Output the [X, Y] coordinate of the center of the cell containing the given text.  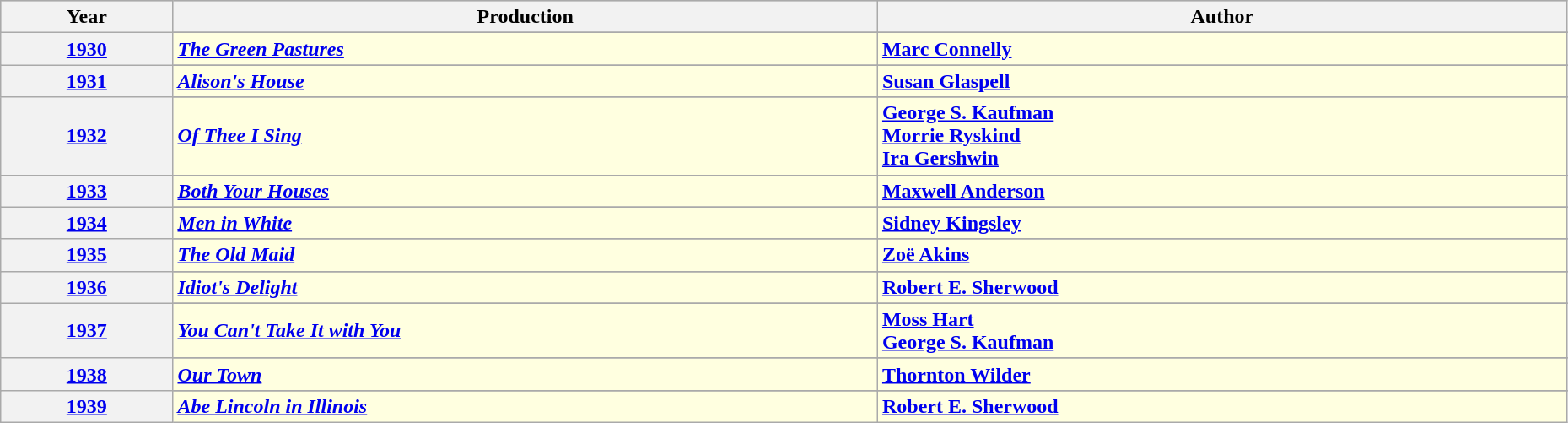
The Old Maid [525, 255]
Maxwell Anderson [1221, 191]
1932 [87, 136]
You Can't Take It with You [525, 331]
1930 [87, 49]
1933 [87, 191]
1938 [87, 374]
1939 [87, 406]
Abe Lincoln in Illinois [525, 406]
Zoë Akins [1221, 255]
Our Town [525, 374]
George S. Kaufman Morrie Ryskind Ira Gershwin [1221, 136]
Moss Hart George S. Kaufman [1221, 331]
Marc Connelly [1221, 49]
1931 [87, 81]
The Green Pastures [525, 49]
Production [525, 17]
1936 [87, 287]
1935 [87, 255]
Of Thee I Sing [525, 136]
Both Your Houses [525, 191]
Susan Glaspell [1221, 81]
Men in White [525, 223]
Sidney Kingsley [1221, 223]
Author [1221, 17]
Year [87, 17]
Alison's House [525, 81]
Thornton Wilder [1221, 374]
Idiot's Delight [525, 287]
1937 [87, 331]
1934 [87, 223]
